Return the (x, y) coordinate for the center point of the cell that contains the specified text.  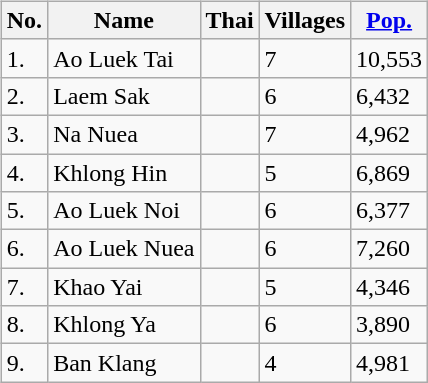
6,432 (390, 96)
Laem Sak (124, 96)
Ban Klang (124, 363)
Ao Luek Tai (124, 58)
Khlong Ya (124, 325)
4 (305, 363)
Name (124, 20)
6. (24, 249)
Villages (305, 20)
9. (24, 363)
4. (24, 173)
4,346 (390, 287)
5. (24, 211)
4,962 (390, 134)
Thai (230, 20)
4,981 (390, 363)
Pop. (390, 20)
Na Nuea (124, 134)
7. (24, 287)
Ao Luek Nuea (124, 249)
6,869 (390, 173)
No. (24, 20)
3,890 (390, 325)
Khao Yai (124, 287)
3. (24, 134)
2. (24, 96)
Ao Luek Noi (124, 211)
Khlong Hin (124, 173)
6,377 (390, 211)
10,553 (390, 58)
1. (24, 58)
7,260 (390, 249)
8. (24, 325)
